Capture the cell that displays the provided text and extract its [x, y] central coordinate. 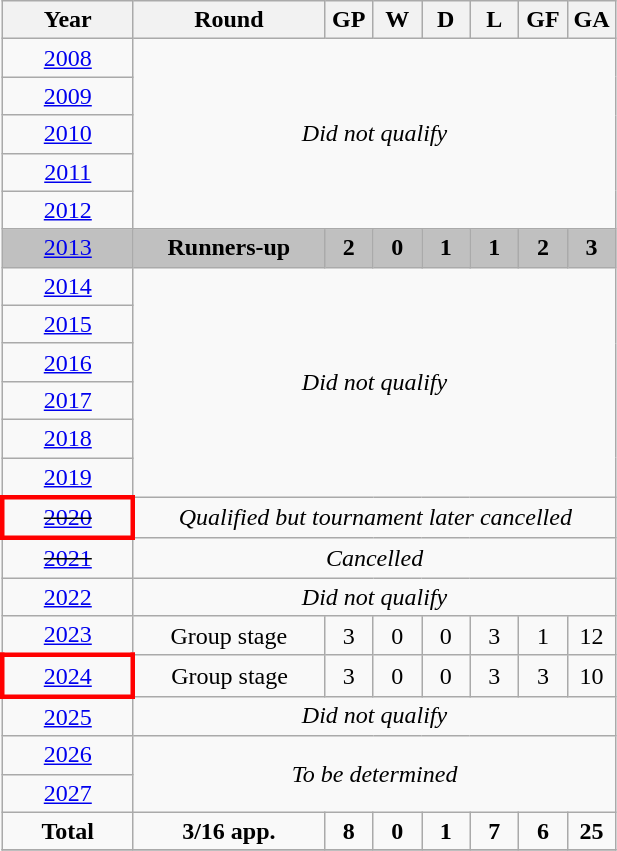
2011 [68, 172]
GA [592, 20]
2023 [68, 636]
Round [228, 20]
10 [592, 676]
2027 [68, 793]
L [494, 20]
2021 [68, 558]
8 [348, 831]
2016 [68, 362]
GP [348, 20]
12 [592, 636]
W [398, 20]
Runners-up [228, 248]
2010 [68, 134]
7 [494, 831]
2022 [68, 597]
To be determined [374, 774]
2025 [68, 716]
2019 [68, 478]
Qualified but tournament later cancelled [374, 518]
25 [592, 831]
D [446, 20]
2012 [68, 210]
2020 [68, 518]
2026 [68, 755]
Cancelled [374, 558]
3/16 app. [228, 831]
2014 [68, 286]
Total [68, 831]
2017 [68, 400]
GF [544, 20]
2024 [68, 676]
2009 [68, 96]
2018 [68, 438]
2015 [68, 324]
6 [544, 831]
2008 [68, 58]
Year [68, 20]
2013 [68, 248]
